Output the (x, y) coordinate of the center of the cell containing the given text.  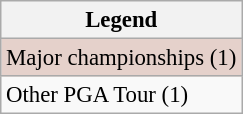
Major championships (1) (122, 58)
Other PGA Tour (1) (122, 95)
Legend (122, 20)
